Locate the cell with the specified text and output its [X, Y] center coordinate. 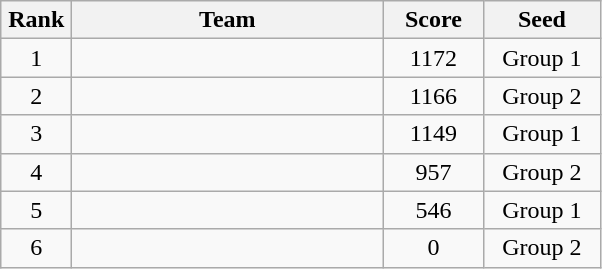
1149 [434, 134]
0 [434, 248]
2 [36, 96]
546 [434, 210]
1166 [434, 96]
957 [434, 172]
Score [434, 20]
Rank [36, 20]
Team [228, 20]
6 [36, 248]
Seed [542, 20]
1172 [434, 58]
5 [36, 210]
4 [36, 172]
3 [36, 134]
1 [36, 58]
